From the cell containing the given text, extract its center point as [x, y] coordinate. 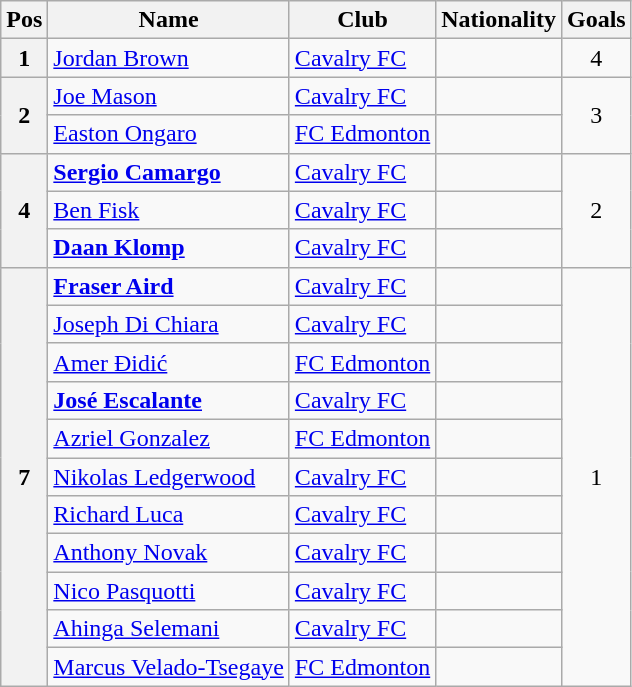
Daan Klomp [169, 248]
Ben Fisk [169, 210]
Amer Đidić [169, 362]
José Escalante [169, 400]
Joseph Di Chiara [169, 324]
Marcus Velado-Tsegaye [169, 667]
3 [596, 115]
Richard Luca [169, 515]
Pos [24, 20]
Nationality [499, 20]
Anthony Novak [169, 553]
Joe Mason [169, 96]
Goals [596, 20]
Azriel Gonzalez [169, 438]
Nikolas Ledgerwood [169, 477]
Nico Pasquotti [169, 591]
7 [24, 476]
Easton Ongaro [169, 134]
Name [169, 20]
Fraser Aird [169, 286]
Jordan Brown [169, 58]
Ahinga Selemani [169, 629]
Club [362, 20]
Sergio Camargo [169, 172]
